Search for the cell housing the specified text and yield its [x, y] center coordinate. 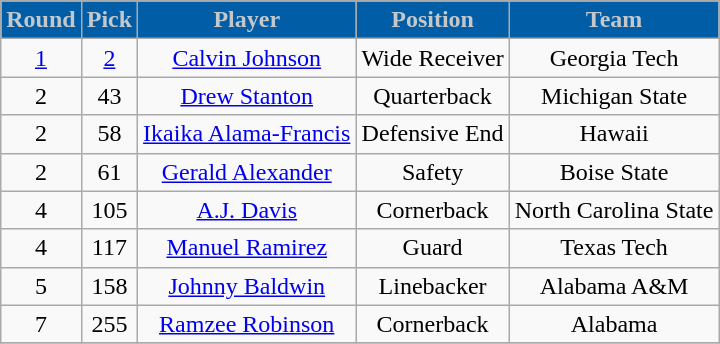
58 [109, 134]
255 [109, 324]
Pick [109, 20]
Round [41, 20]
Quarterback [432, 96]
Manuel Ramirez [247, 248]
Michigan State [614, 96]
61 [109, 172]
105 [109, 210]
Hawaii [614, 134]
Linebacker [432, 286]
Defensive End [432, 134]
Gerald Alexander [247, 172]
Safety [432, 172]
Position [432, 20]
Player [247, 20]
158 [109, 286]
Drew Stanton [247, 96]
Texas Tech [614, 248]
Ramzee Robinson [247, 324]
Georgia Tech [614, 58]
1 [41, 58]
A.J. Davis [247, 210]
7 [41, 324]
5 [41, 286]
43 [109, 96]
Team [614, 20]
North Carolina State [614, 210]
Ikaika Alama-Francis [247, 134]
Calvin Johnson [247, 58]
Alabama [614, 324]
Johnny Baldwin [247, 286]
Guard [432, 248]
117 [109, 248]
Boise State [614, 172]
Alabama A&M [614, 286]
Wide Receiver [432, 58]
